Locate the cell with the specified text and output its [x, y] center coordinate. 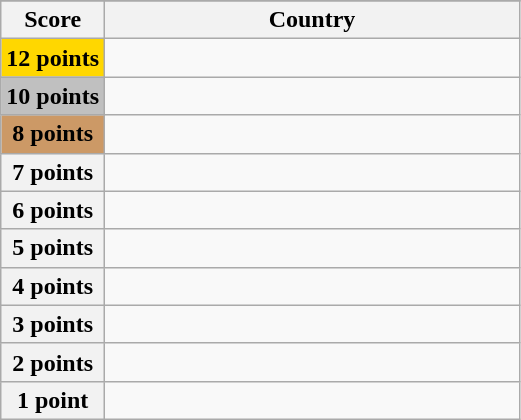
2 points [53, 362]
12 points [53, 58]
6 points [53, 210]
Score [53, 20]
10 points [53, 96]
3 points [53, 324]
7 points [53, 172]
1 point [53, 400]
8 points [53, 134]
5 points [53, 248]
Country [312, 20]
4 points [53, 286]
